Return the [x, y] coordinate for the center point of the cell that contains the specified text.  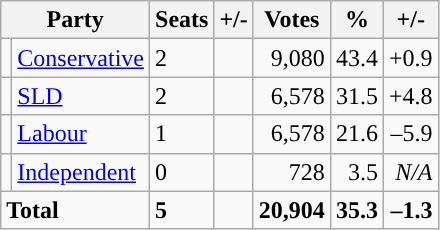
Votes [292, 20]
1 [182, 134]
Total [76, 210]
20,904 [292, 210]
Labour [81, 134]
21.6 [356, 134]
–1.3 [410, 210]
728 [292, 172]
N/A [410, 172]
Party [76, 20]
Independent [81, 172]
+0.9 [410, 58]
SLD [81, 96]
–5.9 [410, 134]
9,080 [292, 58]
% [356, 20]
43.4 [356, 58]
3.5 [356, 172]
+4.8 [410, 96]
Seats [182, 20]
5 [182, 210]
Conservative [81, 58]
31.5 [356, 96]
35.3 [356, 210]
0 [182, 172]
